Search for the cell housing the specified text and yield its [X, Y] center coordinate. 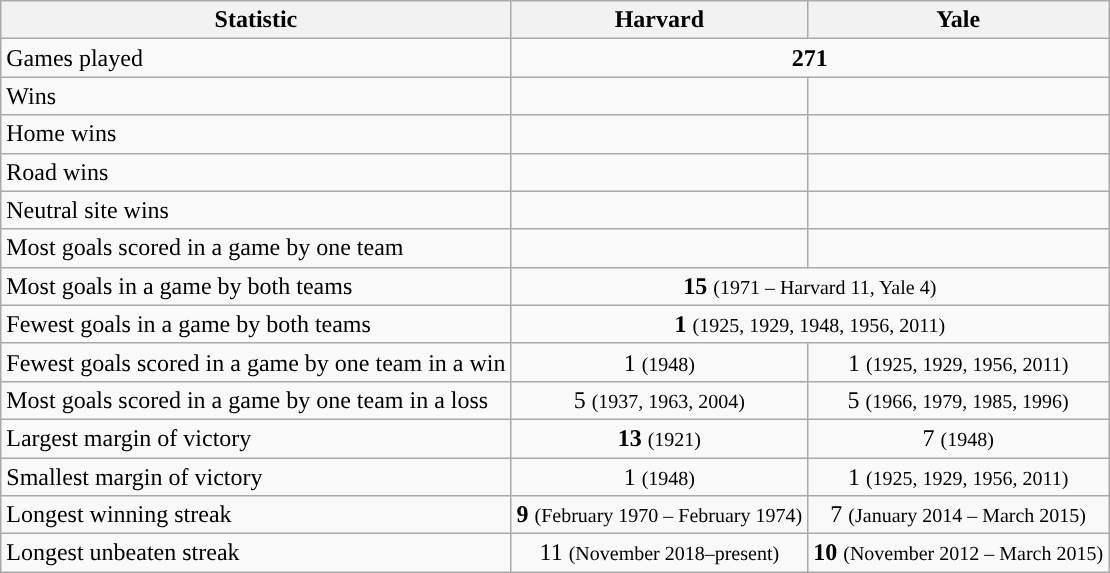
Wins [256, 96]
Most goals scored in a game by one team in a loss [256, 400]
Smallest margin of victory [256, 477]
Neutral site wins [256, 210]
Home wins [256, 134]
Yale [958, 20]
1 (1925, 1929, 1948, 1956, 2011) [810, 324]
Most goals in a game by both teams [256, 286]
5 (1966, 1979, 1985, 1996) [958, 400]
271 [810, 58]
15 (1971 – Harvard 11, Yale 4) [810, 286]
9 (February 1970 – February 1974) [660, 515]
Most goals scored in a game by one team [256, 248]
10 (November 2012 – March 2015) [958, 553]
5 (1937, 1963, 2004) [660, 400]
7 (1948) [958, 438]
Statistic [256, 20]
Fewest goals scored in a game by one team in a win [256, 362]
Road wins [256, 172]
Harvard [660, 20]
Longest winning streak [256, 515]
Largest margin of victory [256, 438]
Games played [256, 58]
Fewest goals in a game by both teams [256, 324]
Longest unbeaten streak [256, 553]
13 (1921) [660, 438]
11 (November 2018–present) [660, 553]
7 (January 2014 – March 2015) [958, 515]
